Detect which cell encompasses the target text, then output its [x, y] center coordinate. 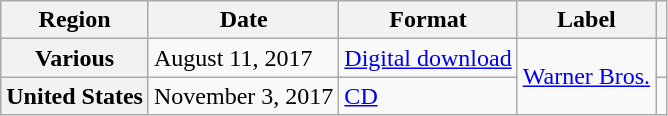
Date [243, 20]
United States [75, 96]
Warner Bros. [586, 77]
August 11, 2017 [243, 58]
CD [428, 96]
Region [75, 20]
Digital download [428, 58]
November 3, 2017 [243, 96]
Label [586, 20]
Various [75, 58]
Format [428, 20]
